Scan for the cell matching the given text and deliver its [x, y] coordinate at center. 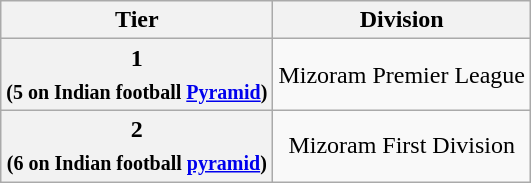
Division [402, 20]
1(5 on Indian football Pyramid) [137, 74]
Mizoram Premier League [402, 74]
Mizoram First Division [402, 146]
2(6 on Indian football pyramid) [137, 146]
Tier [137, 20]
